Detect which cell encompasses the target text, then output its [X, Y] center coordinate. 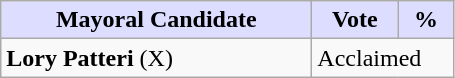
% [426, 20]
Lory Patteri (X) [156, 58]
Acclaimed [383, 58]
Mayoral Candidate [156, 20]
Vote [355, 20]
